Provide the (x, y) coordinate of the cell's center where the given text is located.  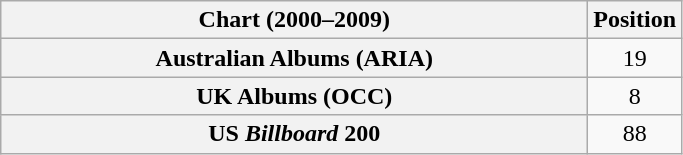
8 (635, 96)
Position (635, 20)
UK Albums (OCC) (294, 96)
Chart (2000–2009) (294, 20)
19 (635, 58)
88 (635, 134)
US Billboard 200 (294, 134)
Australian Albums (ARIA) (294, 58)
